Search for the cell housing the specified text and yield its (x, y) center coordinate. 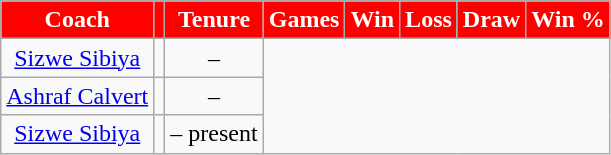
Games (304, 20)
Loss (429, 20)
Win (372, 20)
Ashraf Calvert (78, 96)
Win % (568, 20)
Coach (78, 20)
– present (214, 134)
Draw (491, 20)
Tenure (214, 20)
